Pinpoint the cell where the given text exists, returning its (X, Y) midpoint coordinate. 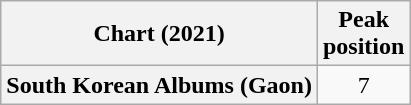
Peakposition (363, 34)
7 (363, 85)
Chart (2021) (160, 34)
South Korean Albums (Gaon) (160, 85)
